Search for the cell housing the specified text and yield its (X, Y) center coordinate. 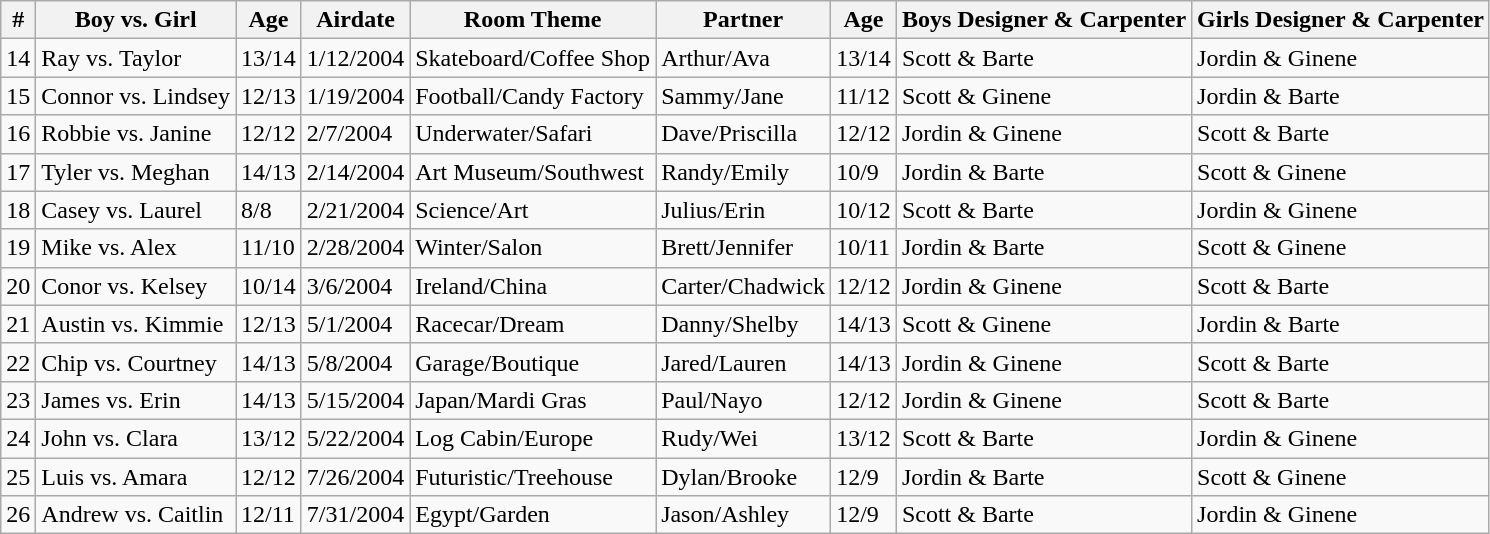
1/12/2004 (355, 58)
Randy/Emily (744, 172)
Paul/Nayo (744, 400)
Conor vs. Kelsey (136, 286)
Andrew vs. Caitlin (136, 515)
Carter/Chadwick (744, 286)
Log Cabin/Europe (533, 438)
Danny/Shelby (744, 324)
Luis vs. Amara (136, 477)
12/11 (269, 515)
10/11 (864, 248)
10/9 (864, 172)
15 (18, 96)
5/8/2004 (355, 362)
Japan/Mardi Gras (533, 400)
2/28/2004 (355, 248)
Science/Art (533, 210)
Boy vs. Girl (136, 20)
23 (18, 400)
5/1/2004 (355, 324)
Dave/Priscilla (744, 134)
11/10 (269, 248)
10/12 (864, 210)
Skateboard/Coffee Shop (533, 58)
10/14 (269, 286)
20 (18, 286)
Futuristic/Treehouse (533, 477)
Airdate (355, 20)
James vs. Erin (136, 400)
18 (18, 210)
19 (18, 248)
Mike vs. Alex (136, 248)
Jared/Lauren (744, 362)
Sammy/Jane (744, 96)
Arthur/Ava (744, 58)
Garage/Boutique (533, 362)
Connor vs. Lindsey (136, 96)
7/31/2004 (355, 515)
Dylan/Brooke (744, 477)
Ray vs. Taylor (136, 58)
Boys Designer & Carpenter (1044, 20)
2/7/2004 (355, 134)
Ireland/China (533, 286)
14 (18, 58)
Chip vs. Courtney (136, 362)
Brett/Jennifer (744, 248)
Football/Candy Factory (533, 96)
17 (18, 172)
Underwater/Safari (533, 134)
Room Theme (533, 20)
24 (18, 438)
Art Museum/Southwest (533, 172)
5/22/2004 (355, 438)
Austin vs. Kimmie (136, 324)
Winter/Salon (533, 248)
2/21/2004 (355, 210)
John vs. Clara (136, 438)
22 (18, 362)
26 (18, 515)
5/15/2004 (355, 400)
Jason/Ashley (744, 515)
16 (18, 134)
Tyler vs. Meghan (136, 172)
Girls Designer & Carpenter (1341, 20)
11/12 (864, 96)
Racecar/Dream (533, 324)
Egypt/Garden (533, 515)
Rudy/Wei (744, 438)
# (18, 20)
3/6/2004 (355, 286)
7/26/2004 (355, 477)
Casey vs. Laurel (136, 210)
Robbie vs. Janine (136, 134)
8/8 (269, 210)
25 (18, 477)
21 (18, 324)
1/19/2004 (355, 96)
Julius/Erin (744, 210)
2/14/2004 (355, 172)
Partner (744, 20)
